Locate the cell with the specified text and output its (x, y) center coordinate. 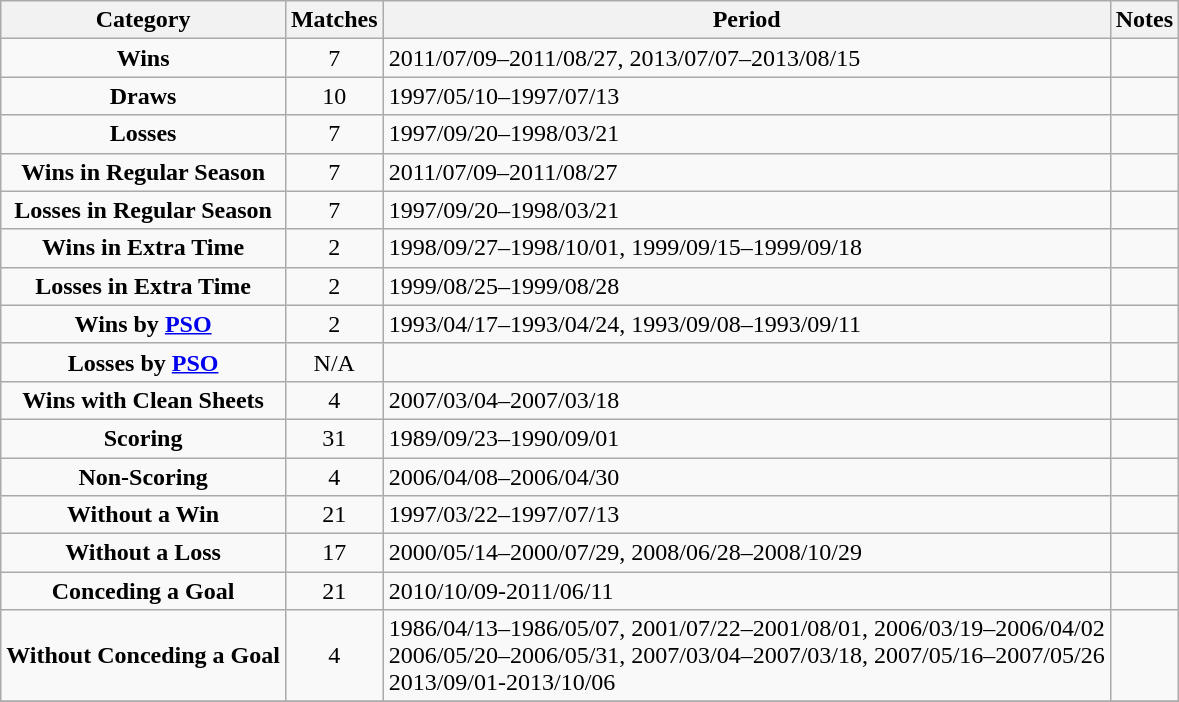
2000/05/14–2000/07/29, 2008/06/28–2008/10/29 (746, 553)
Wins (144, 58)
1999/08/25–1999/08/28 (746, 286)
Matches (334, 20)
Category (144, 20)
2007/03/04–2007/03/18 (746, 400)
Period (746, 20)
Without Conceding a Goal (144, 656)
Scoring (144, 438)
2010/10/09-2011/06/11 (746, 591)
17 (334, 553)
1997/03/22–1997/07/13 (746, 515)
Without a Loss (144, 553)
Losses by PSO (144, 362)
Draws (144, 96)
2006/04/08–2006/04/30 (746, 477)
Notes (1144, 20)
Wins in Extra Time (144, 248)
2011/07/09–2011/08/27, 2013/07/07–2013/08/15 (746, 58)
Wins with Clean Sheets (144, 400)
31 (334, 438)
1998/09/27–1998/10/01, 1999/09/15–1999/09/18 (746, 248)
2011/07/09–2011/08/27 (746, 172)
Wins by PSO (144, 324)
1993/04/17–1993/04/24, 1993/09/08–1993/09/11 (746, 324)
1997/05/10–1997/07/13 (746, 96)
Non-Scoring (144, 477)
Wins in Regular Season (144, 172)
Losses (144, 134)
N/A (334, 362)
Losses in Regular Season (144, 210)
10 (334, 96)
Conceding a Goal (144, 591)
Without a Win (144, 515)
Losses in Extra Time (144, 286)
1989/09/23–1990/09/01 (746, 438)
